Search for the cell housing the specified text and yield its (X, Y) center coordinate. 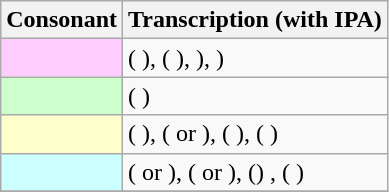
Consonant (62, 20)
( ) (256, 96)
( or ), (‌ or ), () , ( ) (256, 172)
( ), ( ), ), ) (256, 58)
(‌ ), ( or ), ( ), ( ) (256, 134)
Transcription (with IPA) (256, 20)
